Find where the given text appears and provide that cell's center as [x, y] coordinate. 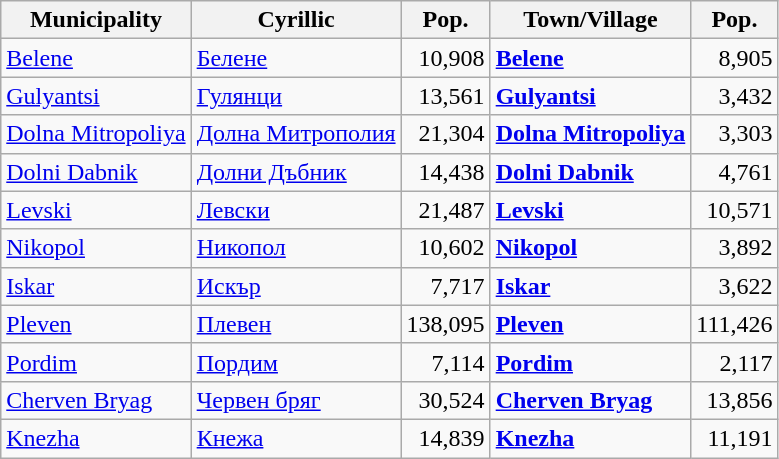
30,524 [446, 400]
Municipality [96, 20]
Червен бряг [296, 400]
10,602 [446, 248]
138,095 [446, 324]
4,761 [734, 172]
Белене [296, 58]
Cyrillic [296, 20]
Левски [296, 210]
2,117 [734, 362]
Никопол [296, 248]
13,561 [446, 96]
Долни Дъбник [296, 172]
7,114 [446, 362]
8,905 [734, 58]
3,303 [734, 134]
3,432 [734, 96]
14,438 [446, 172]
21,304 [446, 134]
10,908 [446, 58]
11,191 [734, 438]
Пордим [296, 362]
7,717 [446, 286]
21,487 [446, 210]
13,856 [734, 400]
3,622 [734, 286]
111,426 [734, 324]
10,571 [734, 210]
Town/Village [590, 20]
Плевен [296, 324]
Искър [296, 286]
Долна Митрополия [296, 134]
14,839 [446, 438]
3,892 [734, 248]
Кнежа [296, 438]
Гулянци [296, 96]
